Find where the given text appears and provide that cell's center as [X, Y] coordinate. 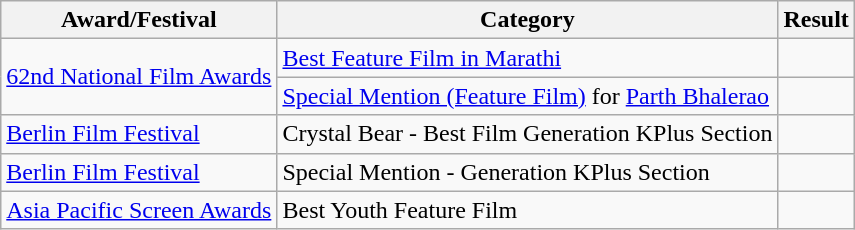
Crystal Bear - Best Film Generation KPlus Section [528, 134]
Result [816, 20]
Asia Pacific Screen Awards [139, 210]
Special Mention (Feature Film) for Parth Bhalerao [528, 96]
Category [528, 20]
Award/Festival [139, 20]
Best Youth Feature Film [528, 210]
Best Feature Film in Marathi [528, 58]
62nd National Film Awards [139, 77]
Special Mention - Generation KPlus Section [528, 172]
